Detect which cell encompasses the target text, then output its [x, y] center coordinate. 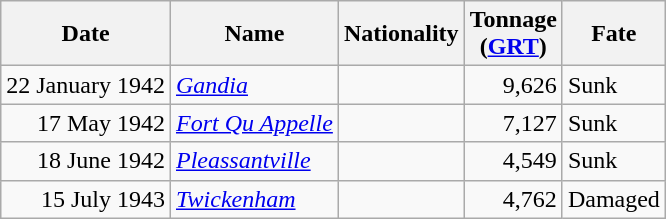
7,127 [513, 123]
Twickenham [254, 199]
Gandia [254, 85]
Fort Qu Appelle [254, 123]
Tonnage(GRT) [513, 34]
Name [254, 34]
Pleassantville [254, 161]
18 June 1942 [86, 161]
17 May 1942 [86, 123]
15 July 1943 [86, 199]
4,549 [513, 161]
9,626 [513, 85]
Date [86, 34]
22 January 1942 [86, 85]
Nationality [401, 34]
Fate [614, 34]
Damaged [614, 199]
4,762 [513, 199]
